Determine the (X, Y) coordinate at the center of the cell enclosing the given text.  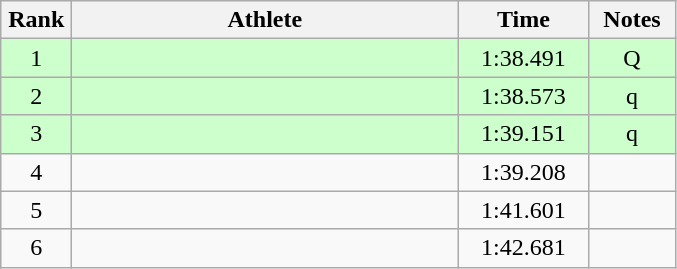
5 (36, 210)
Notes (632, 20)
1:39.208 (524, 172)
Athlete (265, 20)
6 (36, 248)
1 (36, 58)
2 (36, 96)
1:38.491 (524, 58)
Q (632, 58)
4 (36, 172)
1:42.681 (524, 248)
1:41.601 (524, 210)
1:38.573 (524, 96)
Rank (36, 20)
Time (524, 20)
3 (36, 134)
1:39.151 (524, 134)
